From the cell containing the given text, extract its center point as (X, Y) coordinate. 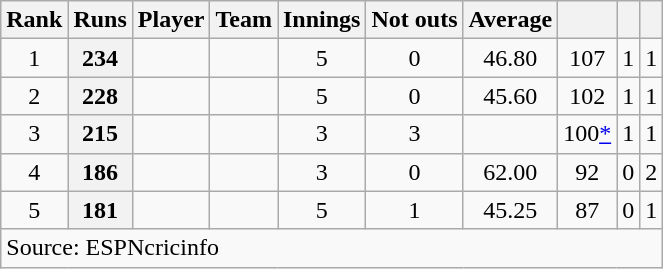
45.60 (510, 96)
228 (100, 96)
Not outs (414, 20)
Player (171, 20)
Average (510, 20)
4 (34, 172)
181 (100, 210)
Innings (322, 20)
Team (244, 20)
215 (100, 134)
87 (588, 210)
Runs (100, 20)
46.80 (510, 58)
Rank (34, 20)
92 (588, 172)
62.00 (510, 172)
102 (588, 96)
186 (100, 172)
100* (588, 134)
Source: ESPNcricinfo (332, 248)
107 (588, 58)
234 (100, 58)
45.25 (510, 210)
